Return the [x, y] coordinate for the center point of the cell that contains the specified text.  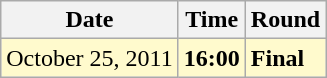
Round [285, 20]
October 25, 2011 [90, 58]
Date [90, 20]
16:00 [212, 58]
Time [212, 20]
Final [285, 58]
